Pinpoint the cell where the given text exists, returning its [X, Y] midpoint coordinate. 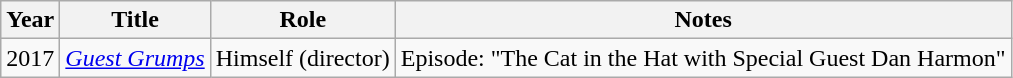
Himself (director) [302, 58]
Episode: "The Cat in the Hat with Special Guest Dan Harmon" [703, 58]
Guest Grumps [135, 58]
2017 [30, 58]
Title [135, 20]
Role [302, 20]
Year [30, 20]
Notes [703, 20]
